Identify which cell holds the provided text, then report its [X, Y] central coordinate. 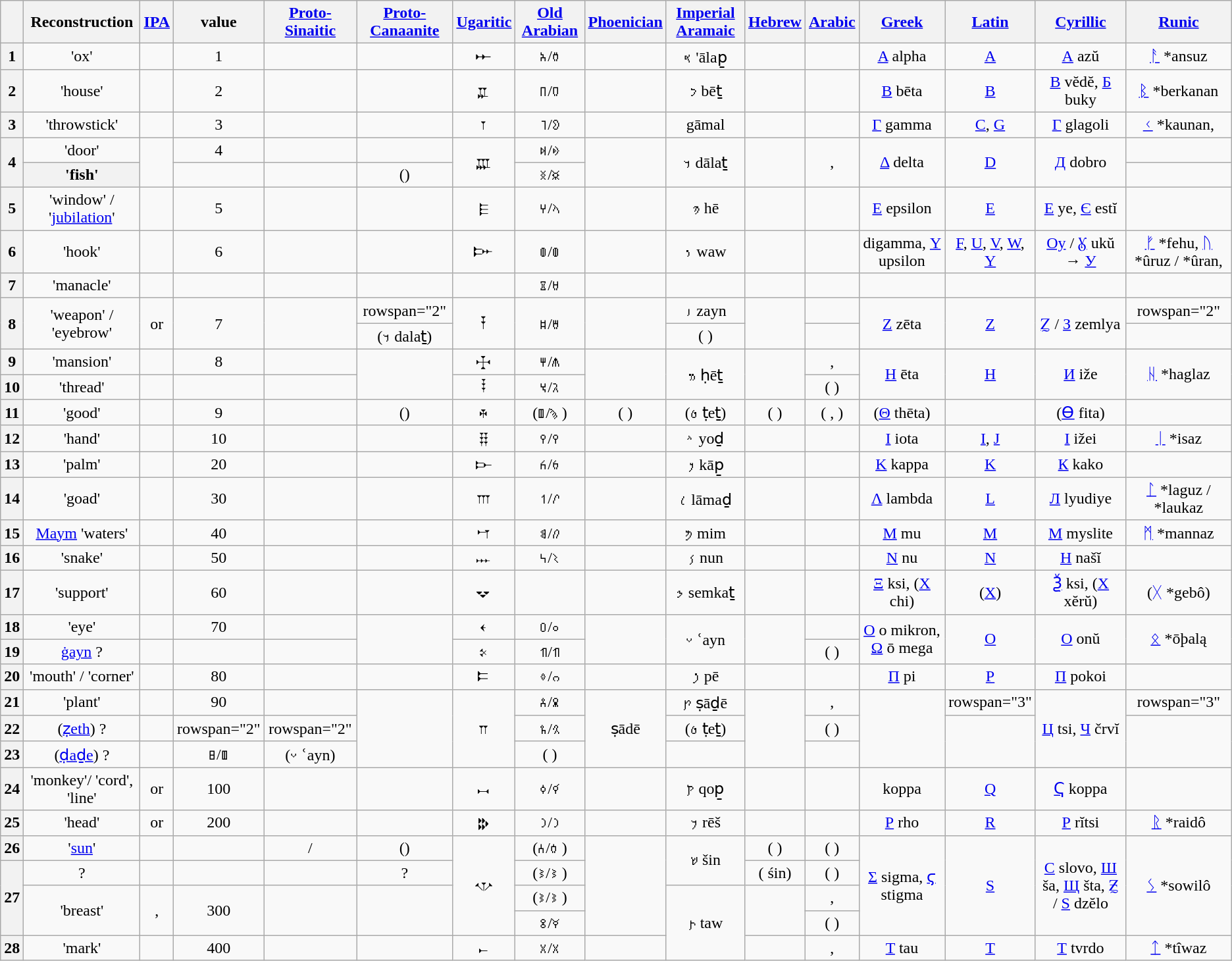
value [219, 22]
Ꙁ / З zemlya [1081, 324]
Μ mu [902, 532]
𐪉/𐩩 [550, 948]
Л lyudiye [1081, 499]
ᛏ *tîwaz [1179, 948]
𐎎 [484, 532]
𐎇 [484, 324]
ᚲ *kaunan, [1179, 124]
(Θ thēta) [902, 413]
𐪂/𐩢 [550, 361]
(X) [990, 592]
50 [219, 558]
P [990, 677]
Arabic [832, 22]
Γ gamma [902, 124]
18 [12, 627]
'mouth' / 'corner' [82, 677]
𐡑 ṣāḏē [706, 702]
ᚠ *fehu, ᚢ *ûruz / *ûran, [1179, 251]
R [990, 823]
Оу / Ꙋ ukŭ → У [1081, 251]
I, J [990, 438]
M [990, 532]
𐪕/𐩵 [550, 149]
М myslite [1081, 532]
70 [219, 627]
𐎓 [484, 627]
Α alpha [902, 57]
Hebrew [775, 22]
'goad' [82, 499]
Maym 'waters' [82, 532]
Ε epsilon [902, 209]
Imperial Aramaic [706, 22]
'fish' [82, 175]
𐎕 [484, 728]
В vĕdĕ, Б buky [1081, 91]
Π pi [902, 677]
'weapon' / 'eyebrow' [82, 324]
𐡁 bēṯ [706, 91]
𐡆 zayn [706, 311]
'breast' [82, 910]
А azŭ [1081, 57]
30 [219, 499]
27 [12, 898]
Ξ ksi, (Χ chi) [902, 592]
'head' [82, 823]
𐎐 [484, 558]
𐎍 [484, 499]
𐪔/𐩴 [550, 124]
𐡌 mim [706, 532]
22 [12, 729]
𐡀 'ālap̱ [706, 57]
𐎉 [484, 413]
'hook' [82, 251]
IPA [157, 22]
ġayn ? [82, 652]
Q [990, 789]
'manacle' [82, 286]
𐡏 ʿayn [706, 639]
𐡇 ḥēṯ [706, 374]
Ι iota [902, 438]
ᛗ *mannaz [1179, 532]
100 [219, 789]
'ox' [82, 57]
𐎙 [484, 652]
ṣādē [625, 728]
𐡓 rēš [706, 823]
'mansion' [82, 361]
'plant' [82, 702]
60 [219, 592]
Ζ zēta [902, 324]
200 [219, 823]
𐡍 nun [706, 558]
90 [219, 702]
Н našĭ [1081, 558]
'door' [82, 149]
400 [219, 948]
𐡎 semkaṯ [706, 592]
Z [990, 324]
16 [12, 558]
𐎌 [484, 885]
𐪓/𐩳 [219, 754]
Proto-Canaanite [405, 22]
'monkey'/ 'cord', 'line' [82, 789]
𐪙/𐩹 [550, 324]
𐪅/𐩥 [550, 251]
ᚨ *ansuz [1179, 57]
𐪀/𐩠 [550, 209]
І ižei [1081, 438]
ᛟ *ōþalą [1179, 639]
80 [219, 677]
𐡔 šin [706, 860]
'sun' [82, 848]
𐎁 [484, 91]
( śin) [775, 873]
23 [12, 754]
(𐪗/𐩷 ) [550, 413]
40 [219, 532]
gāmal [706, 124]
𐎊 [484, 438]
(ᚷ *gebô) [1179, 592]
Κ kappa [902, 465]
𐡐 pē [706, 677]
(Ѳ fita) [1081, 413]
Ο o mikron, Ω ō mega [902, 639]
L [990, 499]
'house' [82, 91]
'window' / 'jubilation' [82, 209]
Ρ rho [902, 823]
28 [12, 948]
Phoenician [625, 22]
15 [12, 532]
𐎄 [484, 162]
H [990, 374]
𐎂 [484, 124]
𐡅 waw [706, 251]
Д dobro [1081, 162]
𐪚/𐩺 [550, 438]
Cyrillic [1081, 22]
Т tvrdo [1081, 948]
𐎚 [484, 948]
𐎒 [484, 592]
ᚺ *haglaz [1179, 374]
𐎅 [484, 209]
/ [311, 848]
O [990, 639]
𐪑/𐩱 [550, 57]
(𐡃 dalaṯ) [405, 336]
(𐡏 ʿayn) [311, 754]
𐎈 [484, 361]
К kako [1081, 465]
19 [12, 652]
N [990, 558]
Ugaritic [484, 22]
𐎀 [484, 57]
K [990, 465]
'eye' [82, 627]
21 [12, 702]
𐎗 [484, 823]
Reconstruction [82, 22]
𐪐/𐩰 [550, 677]
ᚱ *raidô [1179, 823]
Greek [902, 22]
ᛊ *sowilô [1179, 885]
𐡉 yoḏ [706, 438]
𐪍/𐩭 [550, 386]
Ц tsi, Ч črvĭ [1081, 728]
𐪈/𐩨 [550, 91]
𐪜/𐩼 [550, 729]
Proto-Sinaitic [311, 22]
S [990, 885]
Η ēta [902, 374]
26 [12, 848]
(ẓeth) ? [82, 729]
A [990, 57]
𐪖/𐩶 [550, 652]
𐪌/𐩬 [550, 558]
Old Arabian [550, 22]
𐪛/𐩻 [550, 923]
С slovo, Ш ša, Щ šta, Ꙃ / Ѕ dzĕlo [1081, 885]
‎𐪏/𐩯 [550, 175]
𐎖 [484, 789]
T [990, 948]
'mark' [82, 948]
'support' [82, 592]
'thread' [82, 386]
𐡕 taw [706, 923]
17 [12, 592]
ᛚ *laguz / *laukaz [1179, 499]
B [990, 91]
𐪋/𐩫 [550, 465]
Г glagoli [1081, 124]
Β bēta [902, 91]
𐎋 [484, 465]
𐪘/𐩸 [550, 286]
𐡊 kāp̱ [706, 465]
'good' [82, 413]
Р rĭtsi [1081, 823]
F, U, V, W, Y [990, 251]
C, G [990, 124]
𐡒 qop̱ [706, 789]
Σ sigma, ϛ stigma [902, 885]
digamma, Υ upsilon [902, 251]
Е ye, Є estĭ [1081, 209]
𐪄/𐩤 [550, 789]
𐎔 [484, 677]
Runic [1179, 22]
25 [12, 823]
Ҁ koppa [1081, 789]
𐡃 dālaṯ [706, 162]
'hand' [82, 438]
14 [12, 499]
24 [12, 789]
𐎆 [484, 251]
12 [12, 438]
E [990, 209]
'snake' [82, 558]
ᛒ *berkanan [1179, 91]
О onŭ [1081, 639]
'palm' [82, 465]
𐡄 hē [706, 209]
Λ lambda [902, 499]
Τ tau [902, 948]
ᛁ *isaz [1179, 438]
11 [12, 413]
(𐪊/𐩪 ) [550, 848]
300 [219, 910]
И iže [1081, 374]
𐪇/𐩧 [550, 823]
𐎃 [484, 386]
𐪒/𐩲 [550, 627]
Ν nu [902, 558]
Δ delta [902, 162]
𐡋 lāmaḏ [706, 499]
𐪎/𐩮 [550, 702]
П pokoi [1081, 677]
( , ) [832, 413]
13 [12, 465]
Ѯ ksi, (Х xĕrŭ) [1081, 592]
koppa [902, 789]
𐪁/𐩡 [550, 499]
(ḍaḏe) ? [82, 754]
'throwstick' [82, 124]
D [990, 162]
Latin [990, 22]
𐪃/𐩣 [550, 532]
